Capture the cell that displays the provided text and extract its [x, y] central coordinate. 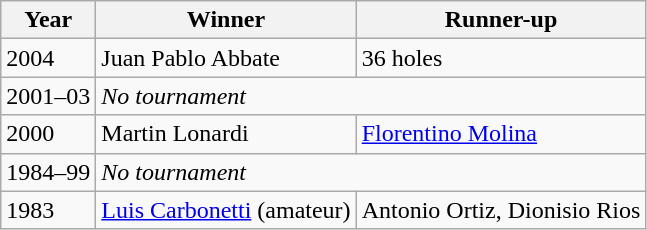
Winner [226, 20]
Florentino Molina [501, 134]
2000 [48, 134]
Runner-up [501, 20]
Luis Carbonetti (amateur) [226, 210]
Martin Lonardi [226, 134]
36 holes [501, 58]
2001–03 [48, 96]
1983 [48, 210]
Year [48, 20]
Antonio Ortiz, Dionisio Rios [501, 210]
1984–99 [48, 172]
2004 [48, 58]
Juan Pablo Abbate [226, 58]
